Detect which cell encompasses the target text, then output its (X, Y) center coordinate. 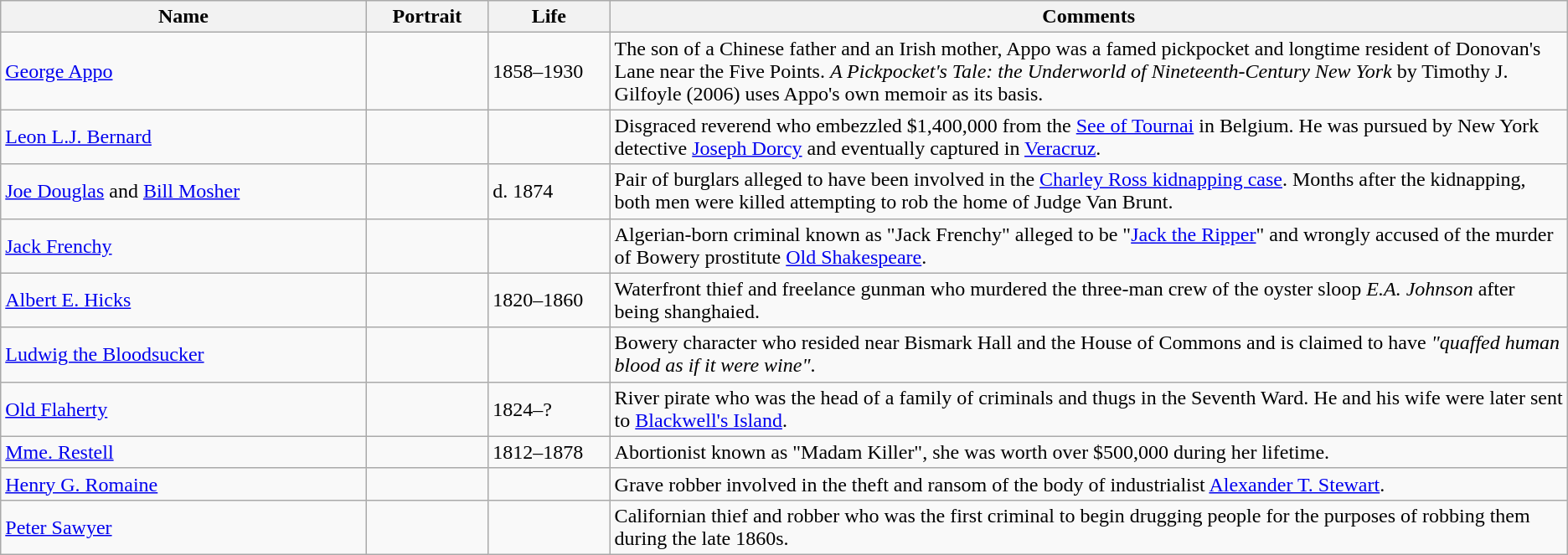
d. 1874 (549, 191)
Abortionist known as "Madam Killer", she was worth over $500,000 during her lifetime. (1089, 452)
1820–1860 (549, 300)
Albert E. Hicks (183, 300)
Grave robber involved in the theft and ransom of the body of industrialist Alexander T. Stewart. (1089, 484)
Name (183, 17)
Waterfront thief and freelance gunman who murdered the three-man crew of the oyster sloop E.A. Johnson after being shanghaied. (1089, 300)
Jack Frenchy (183, 246)
Bowery character who resided near Bismark Hall and the House of Commons and is claimed to have "quaffed human blood as if it were wine". (1089, 355)
Joe Douglas and Bill Mosher (183, 191)
Life (549, 17)
1812–1878 (549, 452)
1858–1930 (549, 71)
River pirate who was the head of a family of criminals and thugs in the Seventh Ward. He and his wife were later sent to Blackwell's Island. (1089, 409)
Comments (1089, 17)
Old Flaherty (183, 409)
Ludwig the Bloodsucker (183, 355)
Mme. Restell (183, 452)
Peter Sawyer (183, 527)
1824–? (549, 409)
Californian thief and robber who was the first criminal to begin drugging people for the purposes of robbing them during the late 1860s. (1089, 527)
Henry G. Romaine (183, 484)
George Appo (183, 71)
Portrait (427, 17)
Leon L.J. Bernard (183, 137)
